Detect which cell encompasses the target text, then output its (x, y) center coordinate. 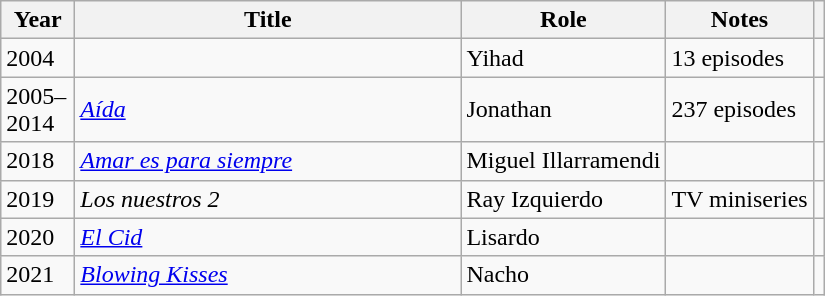
Blowing Kisses (268, 275)
El Cid (268, 237)
2020 (38, 237)
Amar es para siempre (268, 161)
Aída (268, 110)
Ray Izquierdo (564, 199)
2018 (38, 161)
2019 (38, 199)
2005–2014 (38, 110)
2004 (38, 58)
237 episodes (740, 110)
Jonathan (564, 110)
Year (38, 20)
Title (268, 20)
Nacho (564, 275)
Los nuestros 2 (268, 199)
Notes (740, 20)
2021 (38, 275)
Yihad (564, 58)
TV miniseries (740, 199)
Lisardo (564, 237)
Role (564, 20)
Miguel Illarramendi (564, 161)
13 episodes (740, 58)
